Scan for the cell matching the given text and deliver its (x, y) coordinate at center. 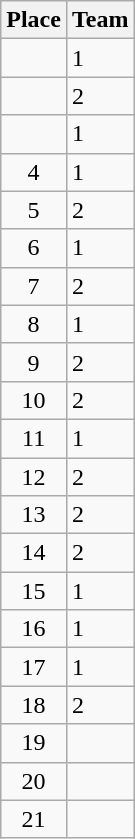
Team (100, 20)
6 (34, 248)
13 (34, 515)
10 (34, 400)
20 (34, 781)
Place (34, 20)
4 (34, 172)
12 (34, 477)
14 (34, 553)
9 (34, 362)
21 (34, 819)
17 (34, 667)
16 (34, 629)
11 (34, 438)
15 (34, 591)
5 (34, 210)
8 (34, 324)
18 (34, 705)
19 (34, 743)
7 (34, 286)
